Locate the cell with the specified text and output its (x, y) center coordinate. 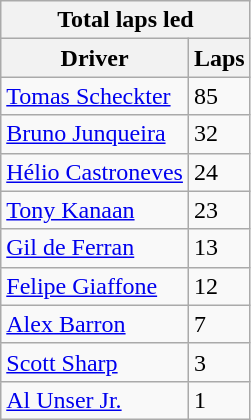
Total laps led (126, 20)
24 (219, 172)
Gil de Ferran (95, 248)
3 (219, 362)
Hélio Castroneves (95, 172)
Alex Barron (95, 324)
Felipe Giaffone (95, 286)
23 (219, 210)
Al Unser Jr. (95, 400)
32 (219, 134)
12 (219, 286)
7 (219, 324)
Tomas Scheckter (95, 96)
Bruno Junqueira (95, 134)
Laps (219, 58)
Tony Kanaan (95, 210)
1 (219, 400)
85 (219, 96)
Scott Sharp (95, 362)
13 (219, 248)
Driver (95, 58)
